From the cell containing the given text, extract its center point as [x, y] coordinate. 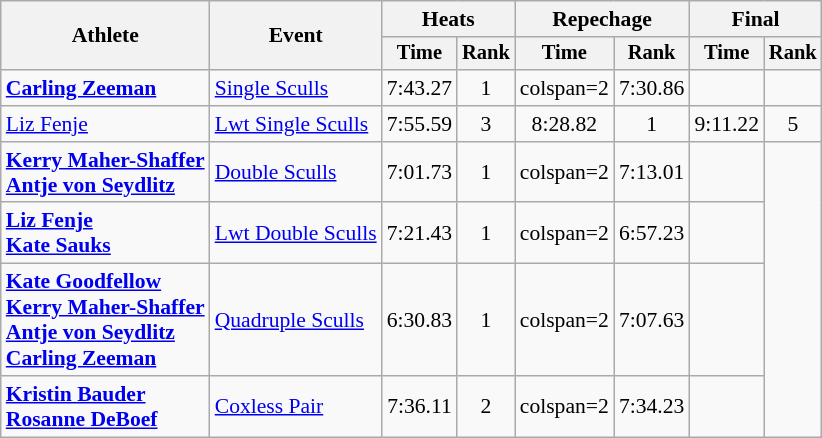
6:57.23 [652, 234]
Kerry Maher-ShafferAntje von Seydlitz [106, 172]
Liz FenjeKate Sauks [106, 234]
7:43.27 [420, 88]
Lwt Double Sculls [296, 234]
5 [793, 124]
8:28.82 [564, 124]
7:30.86 [652, 88]
Athlete [106, 36]
Kristin BauderRosanne DeBoef [106, 406]
Heats [448, 19]
7:55.59 [420, 124]
7:21.43 [420, 234]
Repechage [602, 19]
Single Sculls [296, 88]
Liz Fenje [106, 124]
Double Sculls [296, 172]
7:13.01 [652, 172]
Final [755, 19]
3 [486, 124]
Kate GoodfellowKerry Maher-ShafferAntje von SeydlitzCarling Zeeman [106, 320]
2 [486, 406]
6:30.83 [420, 320]
Lwt Single Sculls [296, 124]
9:11.22 [726, 124]
Carling Zeeman [106, 88]
7:36.11 [420, 406]
Coxless Pair [296, 406]
7:07.63 [652, 320]
7:34.23 [652, 406]
Quadruple Sculls [296, 320]
Event [296, 36]
7:01.73 [420, 172]
